Find where the given text appears and provide that cell's center as [X, Y] coordinate. 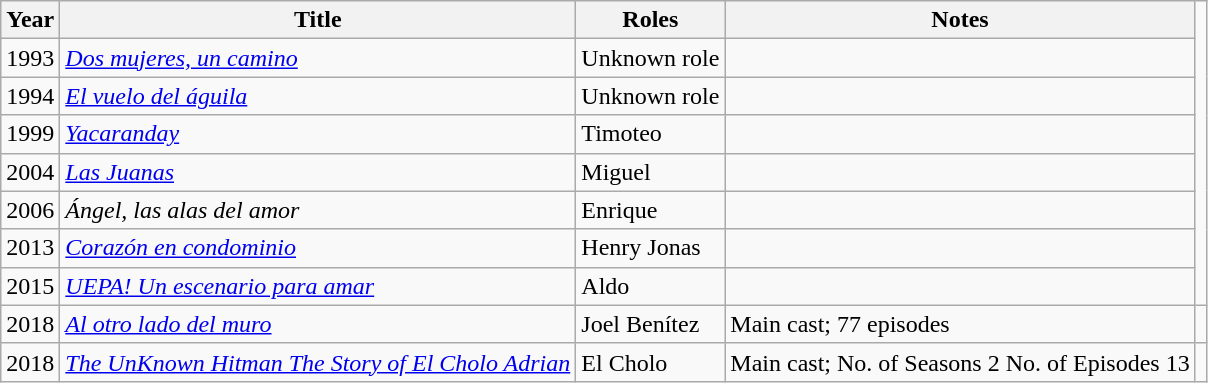
Al otro lado del muro [318, 324]
Joel Benítez [650, 324]
UEPA! Un escenario para amar [318, 286]
Main cast; No. of Seasons 2 No. of Episodes 13 [960, 362]
Timoteo [650, 134]
2006 [30, 210]
2013 [30, 248]
Corazón en condominio [318, 248]
Notes [960, 20]
Year [30, 20]
2015 [30, 286]
Henry Jonas [650, 248]
1999 [30, 134]
Las Juanas [318, 172]
El Cholo [650, 362]
Roles [650, 20]
Miguel [650, 172]
1994 [30, 96]
Aldo [650, 286]
2004 [30, 172]
Title [318, 20]
Dos mujeres, un camino [318, 58]
Enrique [650, 210]
The UnKnown Hitman The Story of El Cholo Adrian [318, 362]
1993 [30, 58]
Ángel, las alas del amor [318, 210]
Main cast; 77 episodes [960, 324]
El vuelo del águila [318, 96]
Yacaranday [318, 134]
